Detect which cell encompasses the target text, then output its (X, Y) center coordinate. 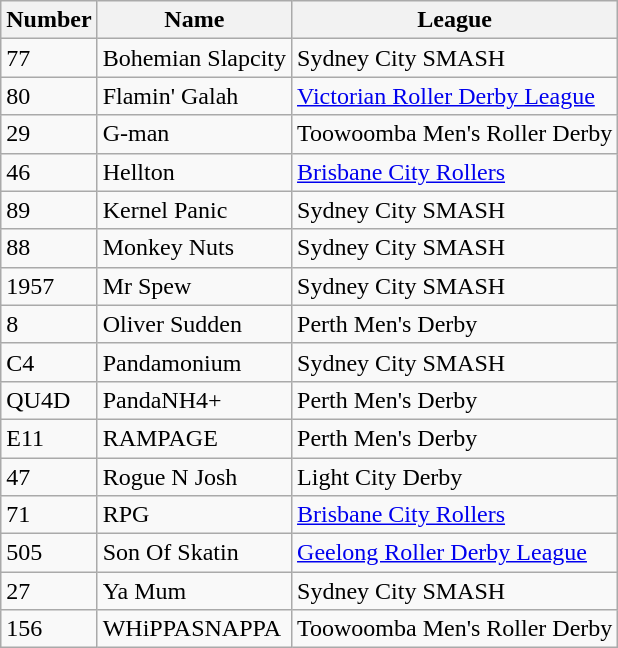
Name (194, 20)
156 (49, 629)
WHiPPASNAPPA (194, 629)
E11 (49, 438)
Ya Mum (194, 591)
Victorian Roller Derby League (455, 96)
46 (49, 172)
Pandamonium (194, 362)
PandaNH4+ (194, 400)
1957 (49, 286)
88 (49, 248)
Oliver Sudden (194, 324)
Number (49, 20)
Hellton (194, 172)
Mr Spew (194, 286)
Flamin' Galah (194, 96)
Geelong Roller Derby League (455, 553)
Monkey Nuts (194, 248)
Light City Derby (455, 477)
27 (49, 591)
80 (49, 96)
47 (49, 477)
G-man (194, 134)
RAMPAGE (194, 438)
League (455, 20)
RPG (194, 515)
71 (49, 515)
Bohemian Slapcity (194, 58)
29 (49, 134)
8 (49, 324)
89 (49, 210)
505 (49, 553)
QU4D (49, 400)
Son Of Skatin (194, 553)
77 (49, 58)
C4 (49, 362)
Rogue N Josh (194, 477)
Kernel Panic (194, 210)
